From the cell containing the given text, extract its center point as [x, y] coordinate. 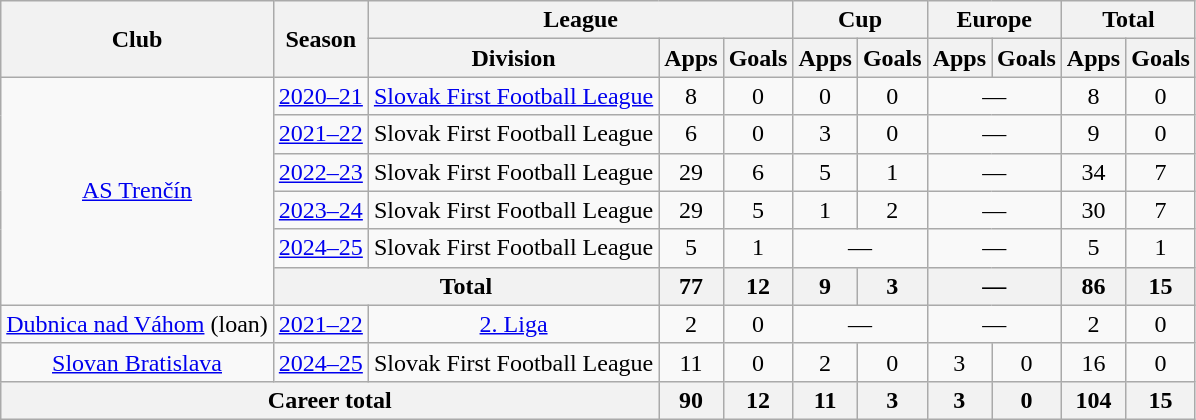
30 [1093, 210]
104 [1093, 400]
2022–23 [320, 172]
90 [691, 400]
Season [320, 39]
Division [513, 58]
16 [1093, 362]
86 [1093, 286]
Cup [860, 20]
Club [138, 39]
Career total [330, 400]
2020–21 [320, 96]
Dubnica nad Váhom (loan) [138, 324]
Europe [994, 20]
34 [1093, 172]
Slovan Bratislava [138, 362]
77 [691, 286]
AS Trenčín [138, 191]
2. Liga [513, 324]
2023–24 [320, 210]
League [580, 20]
